Identify which cell holds the provided text, then report its [X, Y] central coordinate. 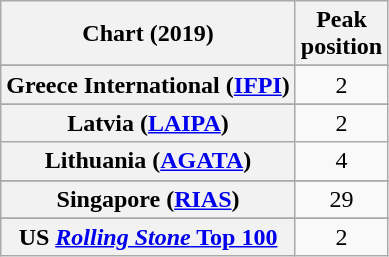
Lithuania (AGATA) [148, 161]
Peakposition [341, 34]
Greece International (IFPI) [148, 85]
Chart (2019) [148, 34]
Singapore (RIAS) [148, 199]
US Rolling Stone Top 100 [148, 237]
29 [341, 199]
Latvia (LAIPA) [148, 123]
4 [341, 161]
